Find where the given text appears and provide that cell's center as [x, y] coordinate. 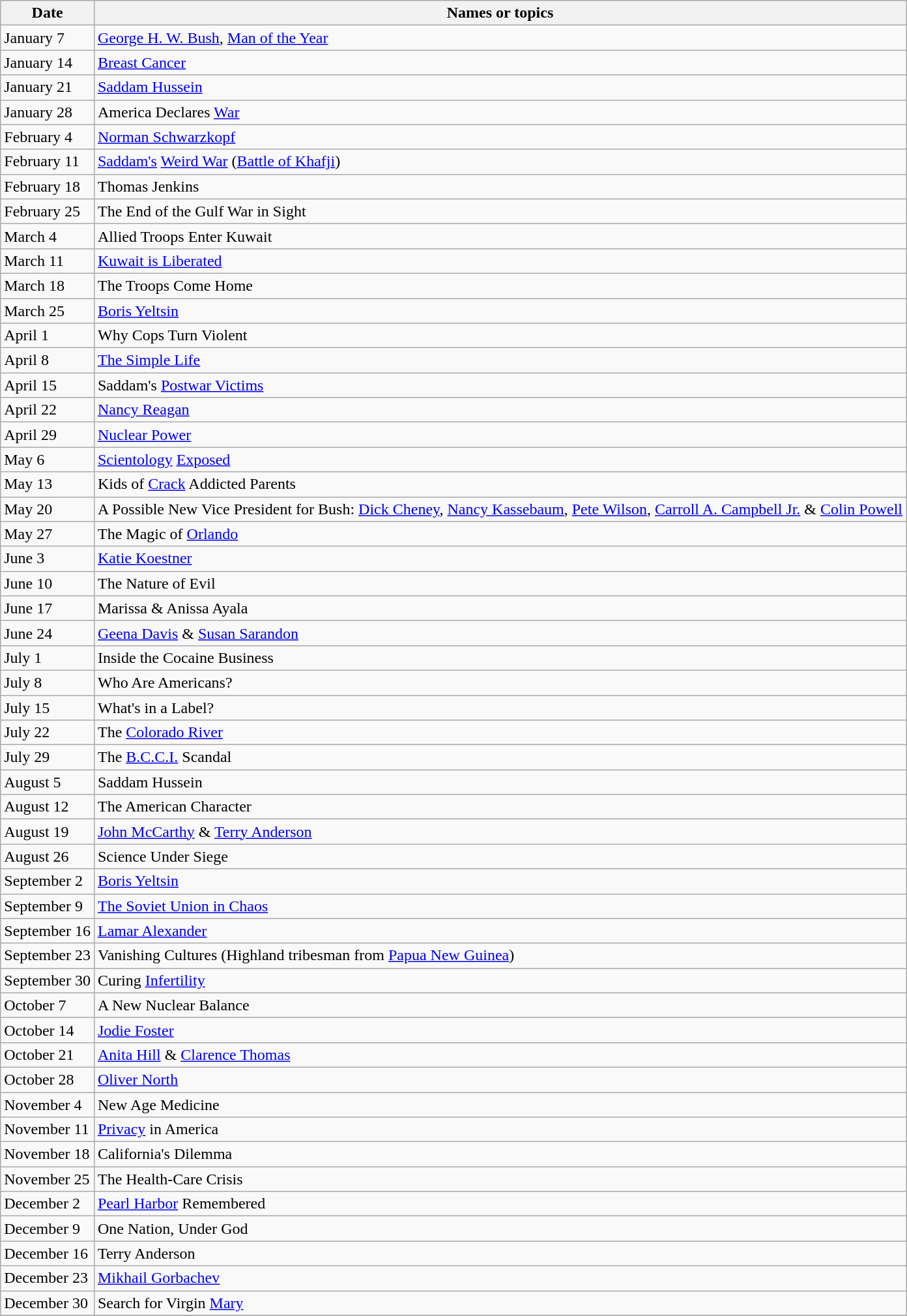
May 27 [48, 534]
April 29 [48, 435]
June 10 [48, 583]
Kids of Crack Addicted Parents [500, 484]
May 6 [48, 460]
August 19 [48, 832]
Curing Infertility [500, 980]
March 25 [48, 311]
January 7 [48, 38]
Scientology Exposed [500, 460]
The American Character [500, 807]
Terry Anderson [500, 1253]
The End of the Gulf War in Sight [500, 211]
February 4 [48, 137]
February 25 [48, 211]
One Nation, Under God [500, 1229]
Search for Virgin Mary [500, 1303]
What's in a Label? [500, 707]
November 4 [48, 1105]
The Nature of Evil [500, 583]
Saddam's Weird War (Battle of Khafji) [500, 162]
Why Cops Turn Violent [500, 336]
John McCarthy & Terry Anderson [500, 832]
September 30 [48, 980]
The Soviet Union in Chaos [500, 906]
January 14 [48, 63]
May 20 [48, 509]
July 15 [48, 707]
George H. W. Bush, Man of the Year [500, 38]
Anita Hill & Clarence Thomas [500, 1055]
April 1 [48, 336]
July 29 [48, 757]
Saddam's Postwar Victims [500, 385]
The Colorado River [500, 733]
Breast Cancer [500, 63]
December 2 [48, 1204]
Pearl Harbor Remembered [500, 1204]
February 18 [48, 186]
California's Dilemma [500, 1154]
August 26 [48, 856]
January 21 [48, 87]
February 11 [48, 162]
Nancy Reagan [500, 410]
Inside the Cocaine Business [500, 658]
Privacy in America [500, 1130]
October 21 [48, 1055]
June 17 [48, 608]
Marissa & Anissa Ayala [500, 608]
September 2 [48, 881]
March 4 [48, 236]
April 8 [48, 360]
March 11 [48, 261]
August 5 [48, 782]
October 28 [48, 1079]
July 22 [48, 733]
March 18 [48, 285]
June 3 [48, 559]
April 22 [48, 410]
Names or topics [500, 13]
November 18 [48, 1154]
A New Nuclear Balance [500, 1005]
September 23 [48, 956]
April 15 [48, 385]
Geena Davis & Susan Sarandon [500, 633]
June 24 [48, 633]
Jodie Foster [500, 1030]
Lamar Alexander [500, 931]
November 25 [48, 1179]
A Possible New Vice President for Bush: Dick Cheney, Nancy Kassebaum, Pete Wilson, Carroll A. Campbell Jr. & Colin Powell [500, 509]
Science Under Siege [500, 856]
December 23 [48, 1278]
Kuwait is Liberated [500, 261]
Oliver North [500, 1079]
Norman Schwarzkopf [500, 137]
The B.C.C.I. Scandal [500, 757]
August 12 [48, 807]
New Age Medicine [500, 1105]
Vanishing Cultures (Highland tribesman from Papua New Guinea) [500, 956]
The Magic of Orlando [500, 534]
The Troops Come Home [500, 285]
December 9 [48, 1229]
Katie Koestner [500, 559]
January 28 [48, 112]
Nuclear Power [500, 435]
July 1 [48, 658]
Allied Troops Enter Kuwait [500, 236]
Mikhail Gorbachev [500, 1278]
The Health-Care Crisis [500, 1179]
September 16 [48, 931]
July 8 [48, 682]
October 14 [48, 1030]
October 7 [48, 1005]
May 13 [48, 484]
Date [48, 13]
November 11 [48, 1130]
The Simple Life [500, 360]
America Declares War [500, 112]
Who Are Americans? [500, 682]
December 30 [48, 1303]
September 9 [48, 906]
December 16 [48, 1253]
Thomas Jenkins [500, 186]
